For the text-containing cell, return its midpoint in [X, Y] coordinate format. 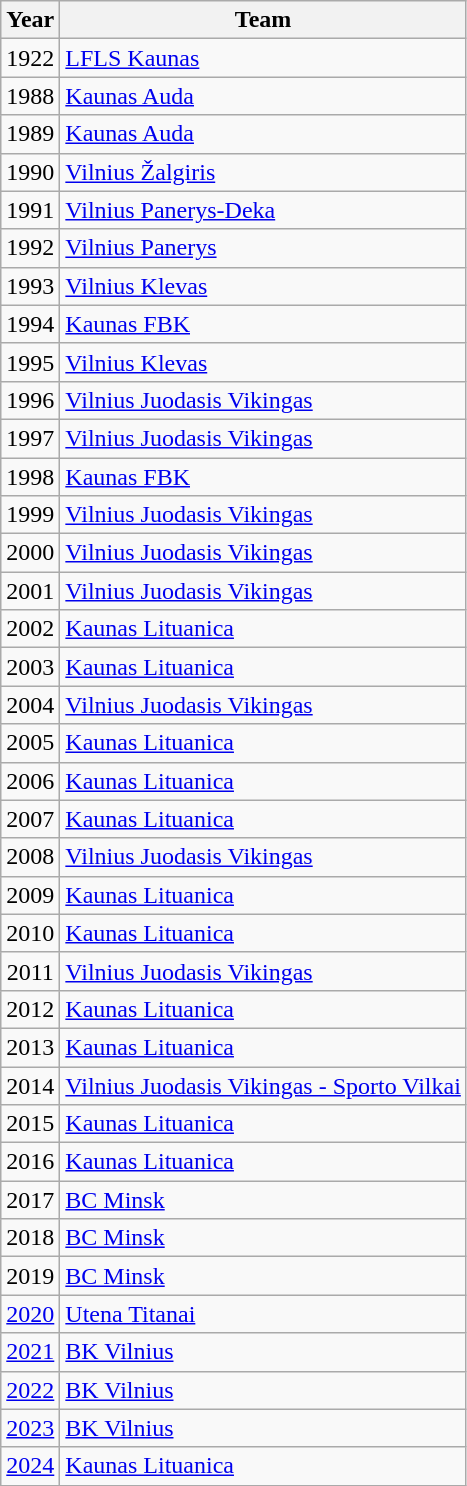
2006 [30, 781]
Vilnius Žalgiris [264, 172]
2000 [30, 553]
2011 [30, 971]
2001 [30, 591]
Vilnius Panerys-Deka [264, 210]
1994 [30, 324]
1993 [30, 286]
1998 [30, 477]
2003 [30, 667]
2016 [30, 1162]
1992 [30, 248]
2015 [30, 1124]
2014 [30, 1085]
1988 [30, 96]
Vilnius Panerys [264, 248]
Vilnius Juodasis Vikingas - Sporto Vilkai [264, 1085]
2007 [30, 819]
Year [30, 20]
2021 [30, 1352]
1999 [30, 515]
1997 [30, 438]
2020 [30, 1314]
1989 [30, 134]
2002 [30, 629]
2009 [30, 895]
2017 [30, 1200]
1991 [30, 210]
1996 [30, 400]
2012 [30, 1009]
LFLS Kaunas [264, 58]
2019 [30, 1276]
Utena Titanai [264, 1314]
2005 [30, 743]
2013 [30, 1047]
2022 [30, 1390]
2023 [30, 1428]
1990 [30, 172]
2024 [30, 1466]
2004 [30, 705]
2018 [30, 1238]
1995 [30, 362]
2008 [30, 857]
Team [264, 20]
1922 [30, 58]
2010 [30, 933]
